From the cell containing the given text, extract its center point as (x, y) coordinate. 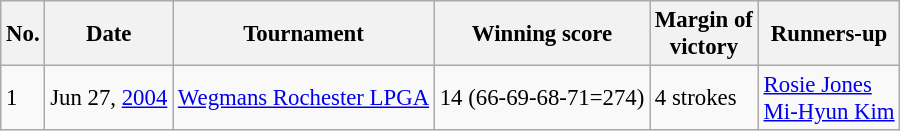
Wegmans Rochester LPGA (304, 98)
No. (23, 34)
Date (109, 34)
Winning score (542, 34)
Runners-up (829, 34)
1 (23, 98)
Margin of victory (704, 34)
Rosie Jones Mi-Hyun Kim (829, 98)
14 (66-69-68-71=274) (542, 98)
Tournament (304, 34)
4 strokes (704, 98)
Jun 27, 2004 (109, 98)
